Find where the given text appears and provide that cell's center as (x, y) coordinate. 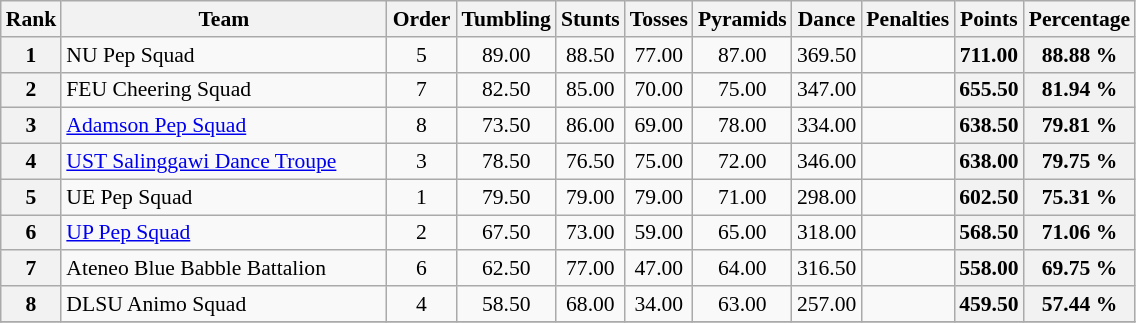
334.00 (826, 126)
81.94 % (1080, 90)
89.00 (506, 55)
69.00 (659, 126)
63.00 (742, 304)
568.50 (988, 233)
78.00 (742, 126)
369.50 (826, 55)
73.50 (506, 126)
558.00 (988, 269)
58.50 (506, 304)
62.50 (506, 269)
75.31 % (1080, 197)
FEU Cheering Squad (224, 90)
Points (988, 19)
69.75 % (1080, 269)
459.50 (988, 304)
638.00 (988, 162)
34.00 (659, 304)
638.50 (988, 126)
88.88 % (1080, 55)
82.50 (506, 90)
79.50 (506, 197)
71.06 % (1080, 233)
87.00 (742, 55)
Adamson Pep Squad (224, 126)
316.50 (826, 269)
73.00 (590, 233)
711.00 (988, 55)
88.50 (590, 55)
57.44 % (1080, 304)
Dance (826, 19)
UE Pep Squad (224, 197)
Pyramids (742, 19)
59.00 (659, 233)
47.00 (659, 269)
Tosses (659, 19)
298.00 (826, 197)
Penalties (908, 19)
76.50 (590, 162)
79.75 % (1080, 162)
Ateneo Blue Babble Battalion (224, 269)
64.00 (742, 269)
70.00 (659, 90)
79.81 % (1080, 126)
Percentage (1080, 19)
86.00 (590, 126)
65.00 (742, 233)
Rank (32, 19)
Team (224, 19)
Order (421, 19)
78.50 (506, 162)
655.50 (988, 90)
72.00 (742, 162)
68.00 (590, 304)
71.00 (742, 197)
257.00 (826, 304)
UP Pep Squad (224, 233)
318.00 (826, 233)
UST Salinggawi Dance Troupe (224, 162)
347.00 (826, 90)
85.00 (590, 90)
346.00 (826, 162)
Tumbling (506, 19)
NU Pep Squad (224, 55)
602.50 (988, 197)
DLSU Animo Squad (224, 304)
Stunts (590, 19)
67.50 (506, 233)
